Provide the [x, y] coordinate of the cell's center where the given text is located.  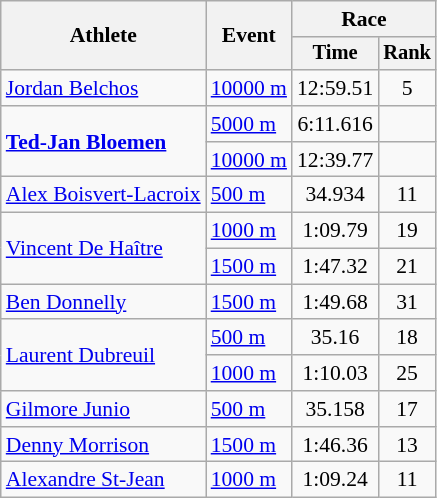
1:10.03 [335, 373]
12:39.77 [335, 160]
31 [407, 302]
18 [407, 338]
Laurent Dubreuil [104, 356]
21 [407, 267]
Time [335, 54]
35.158 [335, 409]
Rank [407, 54]
1:49.68 [335, 302]
1:09.79 [335, 231]
1:46.36 [335, 445]
25 [407, 373]
Ben Donnelly [104, 302]
5 [407, 88]
Vincent De Haître [104, 248]
17 [407, 409]
Gilmore Junio [104, 409]
Alex Boisvert-Lacroix [104, 195]
35.16 [335, 338]
Ted-Jan Bloemen [104, 142]
Denny Morrison [104, 445]
Event [249, 36]
Alexandre St-Jean [104, 480]
5000 m [249, 124]
6:11.616 [335, 124]
Race [364, 19]
Jordan Belchos [104, 88]
1:47.32 [335, 267]
19 [407, 231]
Athlete [104, 36]
1:09.24 [335, 480]
13 [407, 445]
12:59.51 [335, 88]
34.934 [335, 195]
